Scan for the cell matching the given text and deliver its (X, Y) coordinate at center. 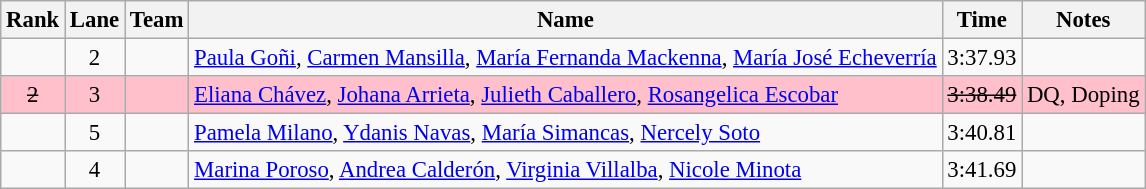
Time (982, 20)
Notes (1084, 20)
Paula Goñi, Carmen Mansilla, María Fernanda Mackenna, María José Echeverría (566, 58)
5 (95, 133)
Marina Poroso, Andrea Calderón, Virginia Villalba, Nicole Minota (566, 170)
DQ, Doping (1084, 95)
Name (566, 20)
Rank (33, 20)
4 (95, 170)
3 (95, 95)
3:41.69 (982, 170)
3:38.49 (982, 95)
Lane (95, 20)
Team (157, 20)
3:40.81 (982, 133)
Eliana Chávez, Johana Arrieta, Julieth Caballero, Rosangelica Escobar (566, 95)
3:37.93 (982, 58)
Pamela Milano, Ydanis Navas, María Simancas, Nercely Soto (566, 133)
